Determine the [X, Y] coordinate at the center of the cell enclosing the given text.  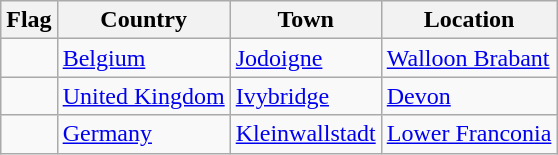
Lower Franconia [469, 134]
Kleinwallstadt [306, 134]
Country [144, 20]
Location [469, 20]
United Kingdom [144, 96]
Walloon Brabant [469, 58]
Ivybridge [306, 96]
Jodoigne [306, 58]
Germany [144, 134]
Belgium [144, 58]
Devon [469, 96]
Town [306, 20]
Flag [29, 20]
